Return the [X, Y] coordinate for the center point of the cell that contains the specified text.  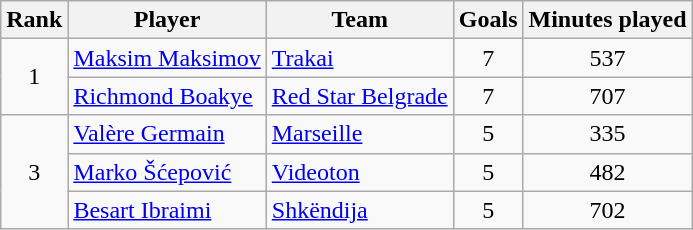
Marko Šćepović [167, 172]
3 [34, 172]
Rank [34, 20]
537 [608, 58]
Minutes played [608, 20]
Marseille [360, 134]
707 [608, 96]
Player [167, 20]
335 [608, 134]
Videoton [360, 172]
1 [34, 77]
Trakai [360, 58]
Richmond Boakye [167, 96]
702 [608, 210]
Maksim Maksimov [167, 58]
Team [360, 20]
Goals [488, 20]
Besart Ibraimi [167, 210]
482 [608, 172]
Red Star Belgrade [360, 96]
Valère Germain [167, 134]
Shkëndija [360, 210]
